For the text-containing cell, return its midpoint in (x, y) coordinate format. 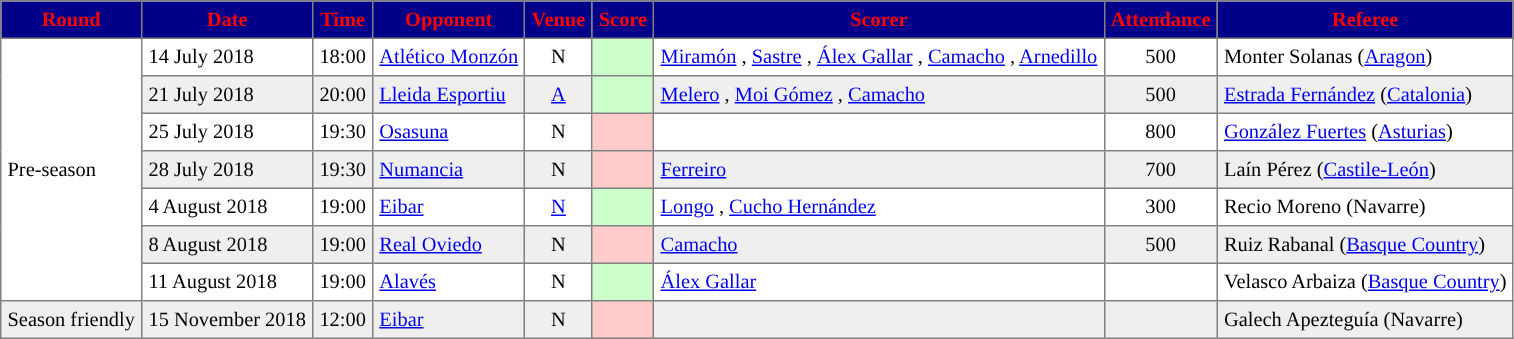
700 (1160, 170)
28 July 2018 (228, 170)
Date (228, 20)
Opponent (449, 20)
Álex Gallar (879, 282)
Longo , Cucho Hernández (879, 207)
21 July 2018 (228, 95)
Monter Solanas (Aragon) (1365, 57)
Time (343, 20)
Melero , Moi Gómez , Camacho (879, 95)
Recio Moreno (Navarre) (1365, 207)
Scorer (879, 20)
Venue (558, 20)
Velasco Arbaiza (Basque Country) (1365, 282)
Camacho (879, 245)
Osasuna (449, 132)
Referee (1365, 20)
Season friendly (72, 320)
18:00 (343, 57)
Lleida Esportiu (449, 95)
11 August 2018 (228, 282)
14 July 2018 (228, 57)
25 July 2018 (228, 132)
Round (72, 20)
Attendance (1160, 20)
Estrada Fernández (Catalonia) (1365, 95)
Alavés (449, 282)
Score (623, 20)
Ferreiro (879, 170)
Laín Pérez (Castile-León) (1365, 170)
Atlético Monzón (449, 57)
12:00 (343, 320)
8 August 2018 (228, 245)
20:00 (343, 95)
Numancia (449, 170)
Ruiz Rabanal (Basque Country) (1365, 245)
Pre-season (72, 169)
300 (1160, 207)
A (558, 95)
Galech Apezteguía (Navarre) (1365, 320)
800 (1160, 132)
4 August 2018 (228, 207)
Real Oviedo (449, 245)
Miramón , Sastre , Álex Gallar , Camacho , Arnedillo (879, 57)
González Fuertes (Asturias) (1365, 132)
15 November 2018 (228, 320)
